Capture the cell that displays the provided text and extract its (x, y) central coordinate. 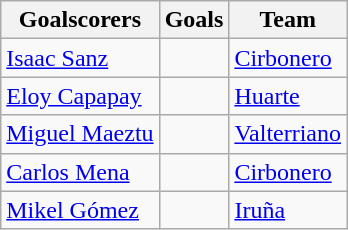
Iruña (288, 210)
Huarte (288, 96)
Miguel Maeztu (80, 134)
Carlos Mena (80, 172)
Mikel Gómez (80, 210)
Isaac Sanz (80, 58)
Eloy Capapay (80, 96)
Goalscorers (80, 20)
Goals (194, 20)
Team (288, 20)
Valterriano (288, 134)
